Determine the [X, Y] coordinate at the center of the cell enclosing the given text.  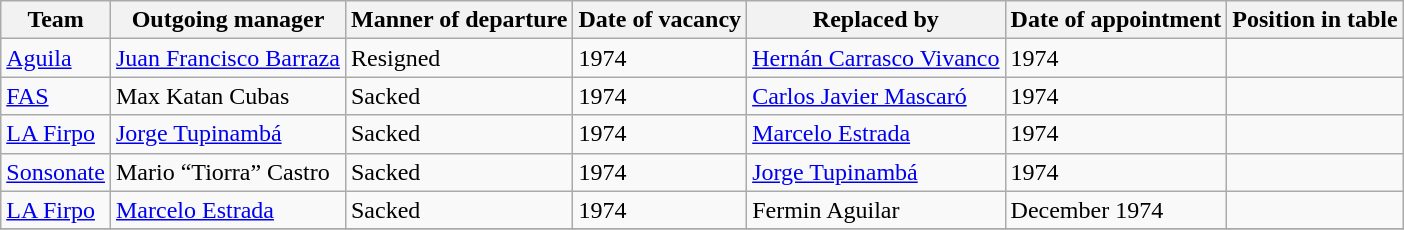
Date of appointment [1116, 20]
December 1974 [1116, 210]
Outgoing manager [228, 20]
Replaced by [876, 20]
Sonsonate [56, 172]
Max Katan Cubas [228, 96]
Juan Francisco Barraza [228, 58]
Mario “Tiorra” Castro [228, 172]
Position in table [1315, 20]
Hernán Carrasco Vivanco [876, 58]
Resigned [458, 58]
Date of vacancy [660, 20]
Carlos Javier Mascaró [876, 96]
Aguila [56, 58]
Manner of departure [458, 20]
Team [56, 20]
Fermin Aguilar [876, 210]
FAS [56, 96]
